Return the [x, y] coordinate for the center point of the cell that contains the specified text.  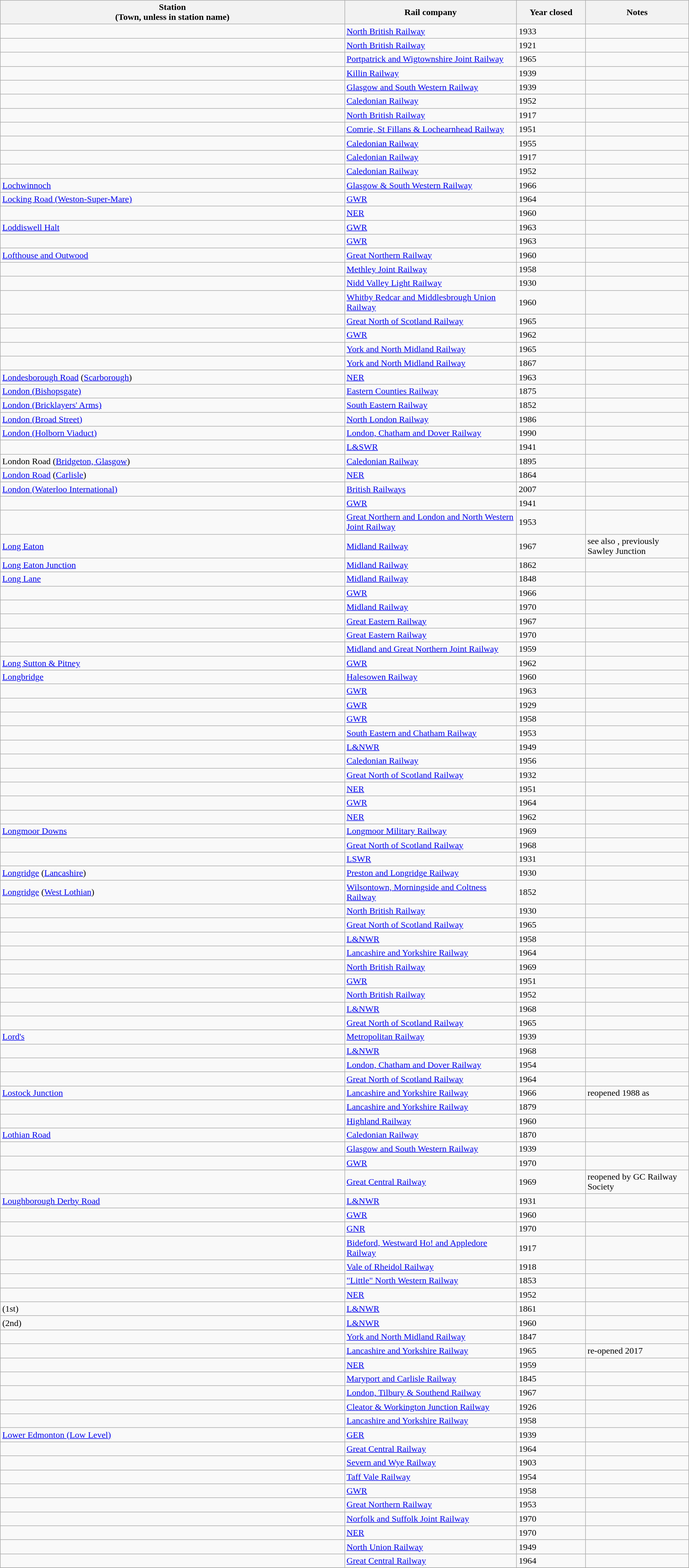
1867 [551, 363]
Whitby Redcar and Middlesbrough Union Railway [431, 302]
London Road (Bridgeton, Glasgow) [172, 461]
Long Lane [172, 579]
LSWR [431, 859]
Eastern Counties Railway [431, 391]
Vale of Rheidol Railway [431, 1267]
Locking Road (Weston-Super-Mare) [172, 199]
Methley Joint Railway [431, 269]
Londesborough Road (Scarborough) [172, 377]
1921 [551, 45]
North Union Railway [431, 1547]
Portpatrick and Wigtownshire Joint Railway [431, 59]
Lostock Junction [172, 1093]
1933 [551, 31]
London Road (Carlisle) [172, 475]
South Eastern Railway [431, 405]
Norfolk and Suffolk Joint Railway [431, 1519]
1864 [551, 475]
1926 [551, 1407]
London, Tilbury & Southend Railway [431, 1393]
Longmoor Downs [172, 831]
Taff Vale Railway [431, 1477]
1929 [551, 705]
Severn and Wye Railway [431, 1463]
1986 [551, 419]
Maryport and Carlisle Railway [431, 1379]
Lothian Road [172, 1135]
British Railways [431, 489]
reopened by GC Railway Society [637, 1182]
Metropolitan Railway [431, 1037]
1845 [551, 1379]
Great Northern and London and North Western Joint Railway [431, 522]
reopened 1988 as [637, 1093]
London (Broad Street) [172, 419]
Halesowen Railway [431, 677]
Wilsontown, Morningside and Coltness Railway [431, 892]
Longridge (Lancashire) [172, 873]
(2nd) [172, 1323]
Long Sutton & Pitney [172, 663]
L&SWR [431, 447]
1848 [551, 579]
1918 [551, 1267]
Killin Railway [431, 73]
London (Bricklayers' Arms) [172, 405]
GER [431, 1435]
1895 [551, 461]
Long Eaton Junction [172, 565]
Cleator & Workington Junction Railway [431, 1407]
see also , previously Sawley Junction [637, 546]
Longmoor Military Railway [431, 831]
Highland Railway [431, 1121]
1875 [551, 391]
Lochwinnoch [172, 185]
Longridge (West Lothian) [172, 892]
1870 [551, 1135]
GNR [431, 1229]
Lord's [172, 1037]
1956 [551, 761]
1932 [551, 775]
Nidd Valley Light Railway [431, 283]
Bideford, Westward Ho! and Appledore Railway [431, 1248]
"Little" North Western Railway [431, 1281]
London (Holborn Viaduct) [172, 433]
(1st) [172, 1309]
Year closed [551, 13]
Midland and Great Northern Joint Railway [431, 649]
Lower Edmonton (Low Level) [172, 1435]
1955 [551, 143]
London (Waterloo International) [172, 489]
1862 [551, 565]
Longbridge [172, 677]
Loddiswell Halt [172, 227]
1847 [551, 1337]
Loughborough Derby Road [172, 1201]
Long Eaton [172, 546]
1861 [551, 1309]
Preston and Longridge Railway [431, 873]
Station(Town, unless in station name) [172, 13]
2007 [551, 489]
re-opened 2017 [637, 1351]
1853 [551, 1281]
London (Bishopsgate) [172, 391]
Notes [637, 13]
Lofthouse and Outwood [172, 255]
Rail company [431, 13]
Comrie, St Fillans & Lochearnhead Railway [431, 129]
Glasgow & South Western Railway [431, 185]
1903 [551, 1463]
South Eastern and Chatham Railway [431, 733]
1990 [551, 433]
North London Railway [431, 419]
1879 [551, 1107]
